Provide the (x, y) coordinate of the cell's center where the given text is located.  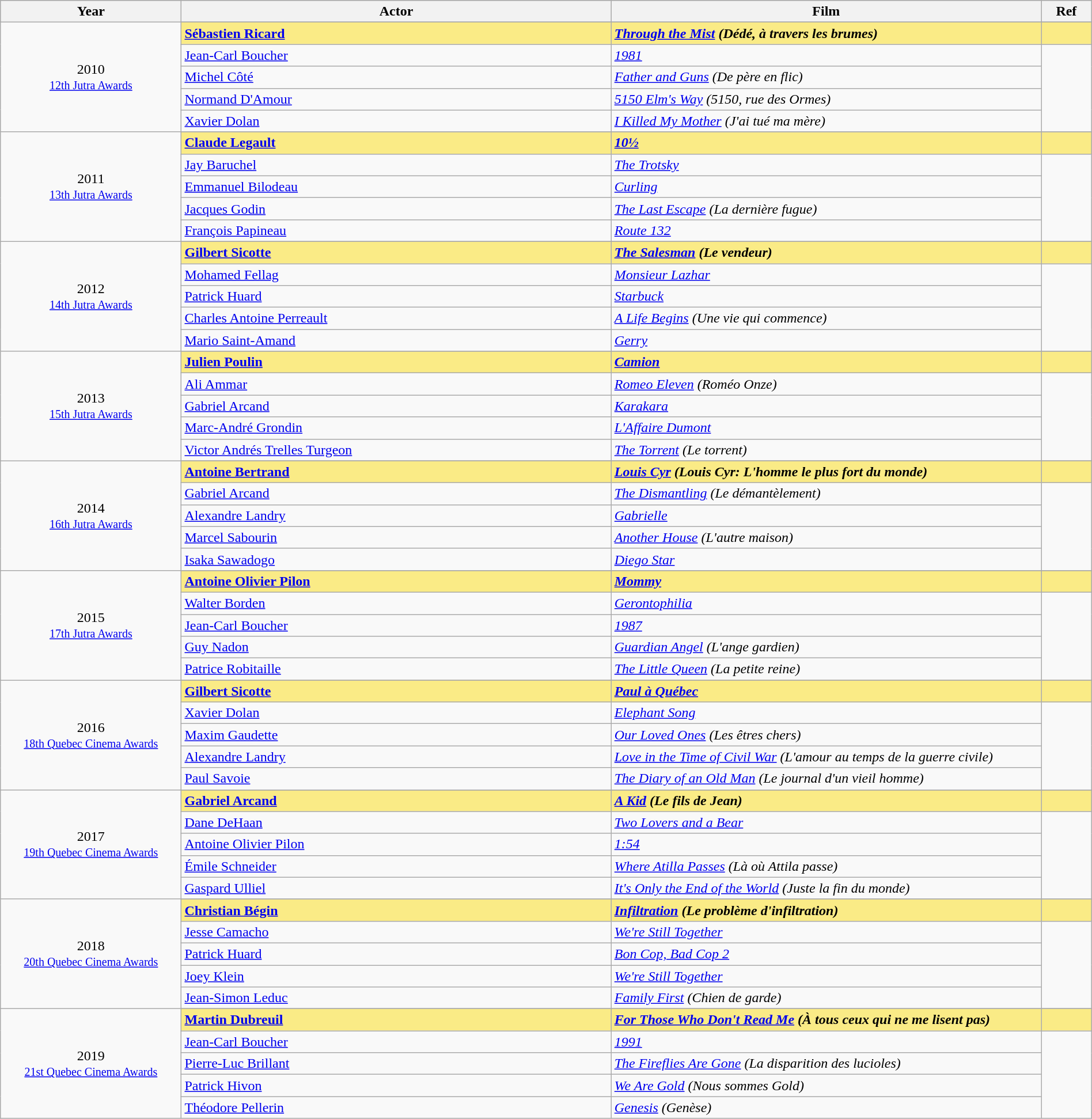
Family First (Chien de garde) (826, 998)
Pierre-Luc Brillant (396, 1064)
The Fireflies Are Gone (La disparition des lucioles) (826, 1064)
2011 13th Jutra Awards (91, 187)
2016 18th Quebec Cinema Awards (91, 735)
The Diary of an Old Man (Le journal d'un vieil homme) (826, 779)
Marc-André Grondin (396, 428)
I Killed My Mother (J'ai tué ma mère) (826, 121)
Théodore Pellerin (396, 1107)
Mommy (826, 581)
Dane DeHaan (396, 822)
Patrick Hivon (396, 1086)
Route 132 (826, 230)
1981 (826, 55)
Michel Côté (396, 77)
2017 19th Quebec Cinema Awards (91, 844)
Paul Savoie (396, 779)
2010 12th Jutra Awards (91, 77)
Elephant Song (826, 713)
Gerontophilia (826, 603)
Gabrielle (826, 515)
Another House (L'autre maison) (826, 537)
The Salesman (Le vendeur) (826, 252)
For Those Who Don't Read Me (À tous ceux qui ne me lisent pas) (826, 1020)
Mohamed Fellag (396, 275)
The Dismantling (Le démantèlement) (826, 494)
Antoine Bertrand (396, 472)
2018 20th Quebec Cinema Awards (91, 954)
Camion (826, 362)
Joey Klein (396, 976)
Jacques Godin (396, 208)
Year (91, 12)
Diego Star (826, 559)
Jesse Camacho (396, 932)
Paul à Québec (826, 691)
Mario Saint-Amand (396, 340)
Two Lovers and a Bear (826, 822)
2014 16th Jutra Awards (91, 515)
We Are Gold (Nous sommes Gold) (826, 1086)
Martin Dubreuil (396, 1020)
Ali Ammar (396, 384)
The Last Escape (La dernière fugue) (826, 208)
Actor (396, 12)
Guy Nadon (396, 647)
Curling (826, 187)
Victor Andrés Trelles Turgeon (396, 450)
Charles Antoine Perreault (396, 318)
Where Atilla Passes (Là où Attila passe) (826, 866)
Émile Schneider (396, 866)
Emmanuel Bilodeau (396, 187)
1987 (826, 625)
Jean-Simon Leduc (396, 998)
Jay Baruchel (396, 165)
2019 21st Quebec Cinema Awards (91, 1064)
Ref (1067, 12)
Christian Bégin (396, 910)
Father and Guns (De père en flic) (826, 77)
2012 14th Jutra Awards (91, 296)
Karakara (826, 406)
Louis Cyr (Louis Cyr: L'homme le plus fort du monde) (826, 472)
L'Affaire Dumont (826, 428)
Genesis (Genèse) (826, 1107)
10½ (826, 143)
François Papineau (396, 230)
Gaspard Ulliel (396, 888)
Marcel Sabourin (396, 537)
2013 15th Jutra Awards (91, 406)
Starbuck (826, 297)
Julien Poulin (396, 362)
Patrice Robitaille (396, 669)
Normand D'Amour (396, 99)
It's Only the End of the World (Juste la fin du monde) (826, 888)
The Little Queen (La petite reine) (826, 669)
A Kid (Le fils de Jean) (826, 801)
Guardian Angel (L'ange gardien) (826, 647)
Film (826, 12)
1:54 (826, 844)
Isaka Sawadogo (396, 559)
Walter Borden (396, 603)
Gerry (826, 340)
Romeo Eleven (Roméo Onze) (826, 384)
Through the Mist (Dédé, à travers les brumes) (826, 33)
Claude Legault (396, 143)
Maxim Gaudette (396, 735)
5150 Elm's Way (5150, rue des Ormes) (826, 99)
2015 17th Jutra Awards (91, 625)
Bon Cop, Bad Cop 2 (826, 954)
Love in the Time of Civil War (L'amour au temps de la guerre civile) (826, 757)
Sébastien Ricard (396, 33)
1991 (826, 1042)
Monsieur Lazhar (826, 275)
A Life Begins (Une vie qui commence) (826, 318)
Our Loved Ones (Les êtres chers) (826, 735)
The Torrent (Le torrent) (826, 450)
The Trotsky (826, 165)
Infiltration (Le problème d'infiltration) (826, 910)
